Scan for the cell matching the given text and deliver its [X, Y] coordinate at center. 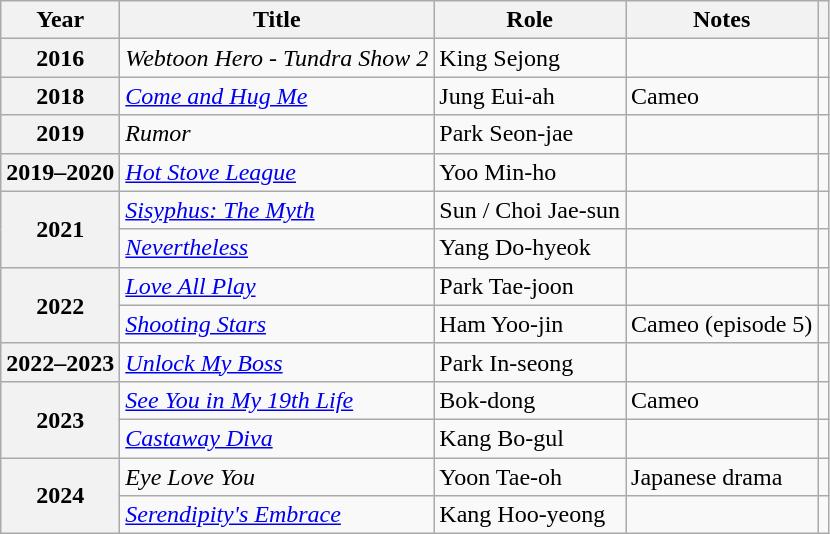
2019–2020 [60, 172]
2024 [60, 496]
2021 [60, 229]
Role [530, 20]
Bok-dong [530, 400]
Castaway Diva [277, 438]
Year [60, 20]
Kang Bo-gul [530, 438]
2019 [60, 134]
Notes [722, 20]
See You in My 19th Life [277, 400]
Come and Hug Me [277, 96]
Love All Play [277, 286]
Yoo Min-ho [530, 172]
Title [277, 20]
Nevertheless [277, 248]
Yoon Tae-oh [530, 477]
Hot Stove League [277, 172]
Sisyphus: The Myth [277, 210]
Cameo (episode 5) [722, 324]
Webtoon Hero - Tundra Show 2 [277, 58]
2016 [60, 58]
Ham Yoo-jin [530, 324]
Japanese drama [722, 477]
Eye Love You [277, 477]
Park Tae-joon [530, 286]
Kang Hoo-yeong [530, 515]
2023 [60, 419]
Jung Eui-ah [530, 96]
King Sejong [530, 58]
Sun / Choi Jae-sun [530, 210]
2018 [60, 96]
Serendipity's Embrace [277, 515]
2022–2023 [60, 362]
Unlock My Boss [277, 362]
Park Seon-jae [530, 134]
Rumor [277, 134]
2022 [60, 305]
Yang Do-hyeok [530, 248]
Park In-seong [530, 362]
Shooting Stars [277, 324]
